Output the [X, Y] coordinate of the center of the cell containing the given text.  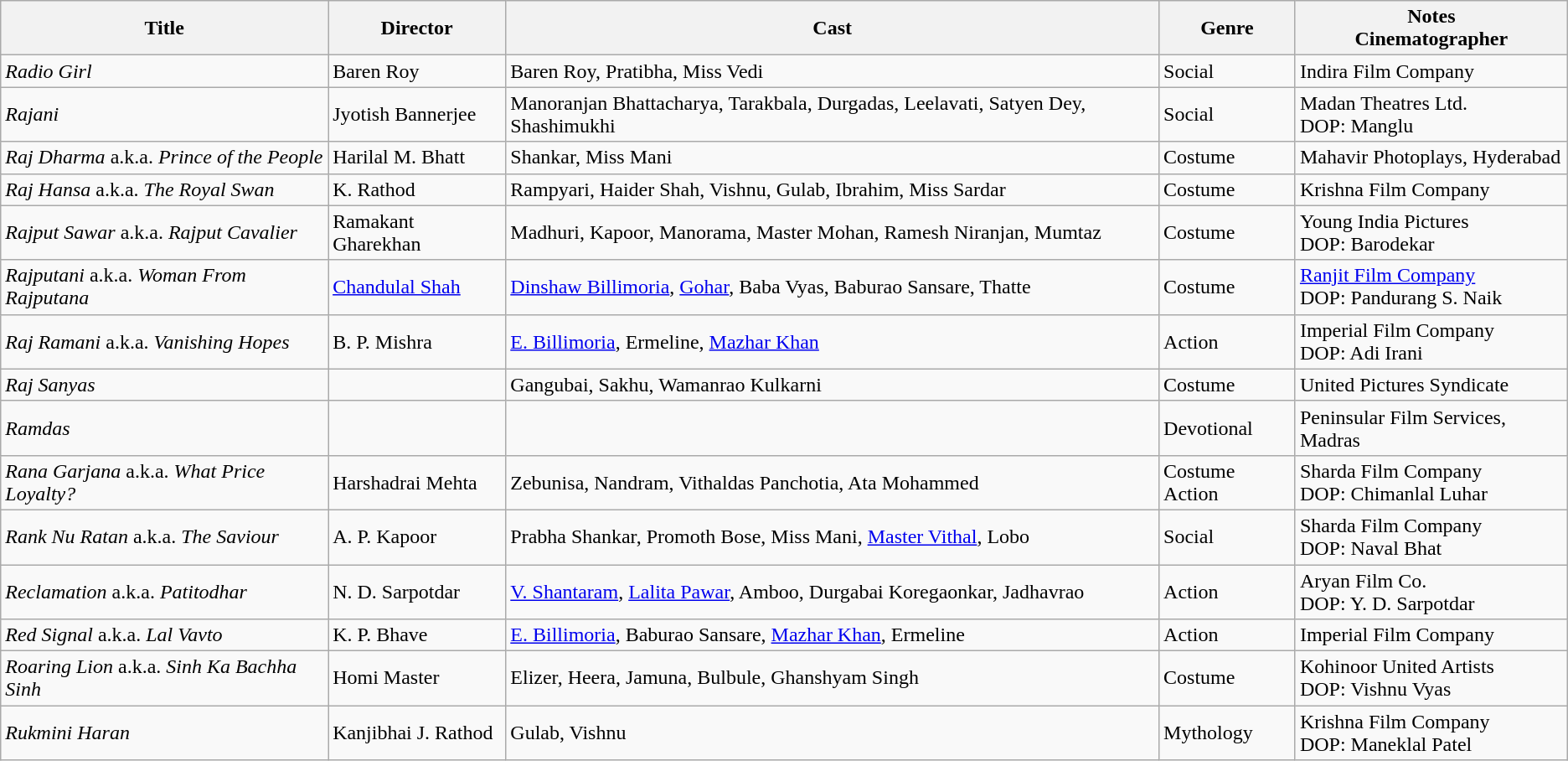
Sharda Film CompanyDOP: Chimanlal Luhar [1431, 483]
Roaring Lion a.k.a. Sinh Ka Bachha Sinh [164, 679]
Jyotish Bannerjee [417, 114]
A. P. Kapoor [417, 536]
Madhuri, Kapoor, Manorama, Master Mohan, Ramesh Niranjan, Mumtaz [833, 233]
Rajputani a.k.a. Woman From Rajputana [164, 287]
Shankar, Miss Mani [833, 158]
Raj Dharma a.k.a. Prince of the People [164, 158]
Raj Ramani a.k.a. Vanishing Hopes [164, 342]
Elizer, Heera, Jamuna, Bulbule, Ghanshyam Singh [833, 679]
Manoranjan Bhattacharya, Tarakbala, Durgadas, Leelavati, Satyen Dey, Shashimukhi [833, 114]
Raj Sanyas [164, 385]
Genre [1228, 28]
United Pictures Syndicate [1431, 385]
Krishna Film Company [1431, 189]
Rampyari, Haider Shah, Vishnu, Gulab, Ibrahim, Miss Sardar [833, 189]
K. P. Bhave [417, 635]
NotesCinematographer [1431, 28]
Rukmini Haran [164, 733]
Homi Master [417, 679]
Director [417, 28]
B. P. Mishra [417, 342]
Kanjibhai J. Rathod [417, 733]
Indira Film Company [1431, 71]
Harshadrai Mehta [417, 483]
E. Billimoria, Baburao Sansare, Mazhar Khan, Ermeline [833, 635]
Reclamation a.k.a. Patitodhar [164, 592]
Ramdas [164, 427]
Imperial Film CompanyDOP: Adi Irani [1431, 342]
Aryan Film Co.DOP: Y. D. Sarpotdar [1431, 592]
Cast [833, 28]
Rajput Sawar a.k.a. Rajput Cavalier [164, 233]
Rank Nu Ratan a.k.a. The Saviour [164, 536]
E. Billimoria, Ermeline, Mazhar Khan [833, 342]
Young India PicturesDOP: Barodekar [1431, 233]
Sharda Film CompanyDOP: Naval Bhat [1431, 536]
Rajani [164, 114]
Costume Action [1228, 483]
Mahavir Photoplays, Hyderabad [1431, 158]
Raj Hansa a.k.a. The Royal Swan [164, 189]
Imperial Film Company [1431, 635]
N. D. Sarpotdar [417, 592]
Baren Roy [417, 71]
Prabha Shankar, Promoth Bose, Miss Mani, Master Vithal, Lobo [833, 536]
Gangubai, Sakhu, Wamanrao Kulkarni [833, 385]
Chandulal Shah [417, 287]
Peninsular Film Services, Madras [1431, 427]
Ranjit Film CompanyDOP: Pandurang S. Naik [1431, 287]
Madan Theatres Ltd.DOP: Manglu [1431, 114]
Mythology [1228, 733]
Kohinoor United ArtistsDOP: Vishnu Vyas [1431, 679]
Devotional [1228, 427]
Krishna Film CompanyDOP: Maneklal Patel [1431, 733]
Gulab, Vishnu [833, 733]
K. Rathod [417, 189]
Rana Garjana a.k.a. What Price Loyalty? [164, 483]
V. Shantaram, Lalita Pawar, Amboo, Durgabai Koregaonkar, Jadhavrao [833, 592]
Baren Roy, Pratibha, Miss Vedi [833, 71]
Radio Girl [164, 71]
Title [164, 28]
Ramakant Gharekhan [417, 233]
Zebunisa, Nandram, Vithaldas Panchotia, Ata Mohammed [833, 483]
Dinshaw Billimoria, Gohar, Baba Vyas, Baburao Sansare, Thatte [833, 287]
Harilal M. Bhatt [417, 158]
Red Signal a.k.a. Lal Vavto [164, 635]
